Pinpoint the cell where the given text exists, returning its (X, Y) midpoint coordinate. 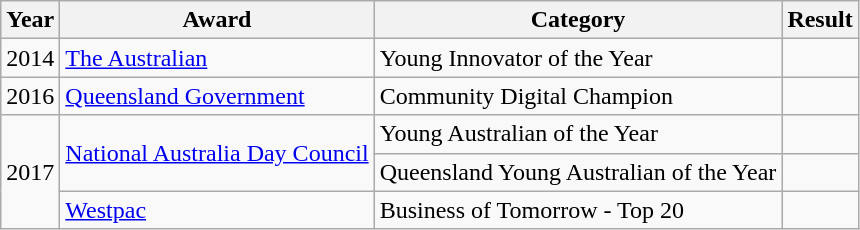
The Australian (217, 58)
Westpac (217, 210)
Queensland Government (217, 96)
2014 (30, 58)
Category (578, 20)
2017 (30, 172)
National Australia Day Council (217, 153)
Award (217, 20)
Year (30, 20)
Young Australian of the Year (578, 134)
Business of Tomorrow - Top 20 (578, 210)
Community Digital Champion (578, 96)
2016 (30, 96)
Result (820, 20)
Young Innovator of the Year (578, 58)
Queensland Young Australian of the Year (578, 172)
